Capture the cell that displays the provided text and extract its [X, Y] central coordinate. 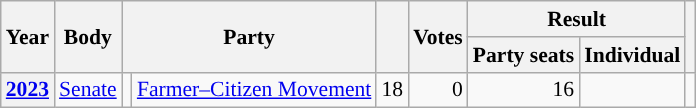
16 [524, 90]
Result [577, 19]
18 [392, 90]
Party seats [524, 55]
Votes [438, 36]
Farmer–Citizen Movement [254, 90]
Party [250, 36]
Individual [632, 55]
Body [88, 36]
Year [28, 36]
2023 [28, 90]
0 [438, 90]
Senate [88, 90]
